Output the [X, Y] coordinate of the center of the cell containing the given text.  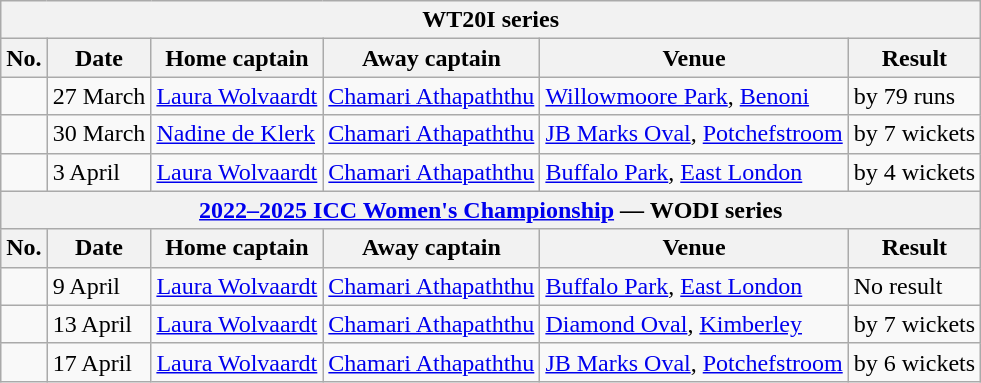
17 April [99, 362]
3 April [99, 172]
by 6 wickets [914, 362]
30 March [99, 134]
13 April [99, 324]
WT20I series [491, 20]
Nadine de Klerk [237, 134]
9 April [99, 286]
No result [914, 286]
Willowmoore Park, Benoni [694, 96]
by 4 wickets [914, 172]
by 79 runs [914, 96]
27 March [99, 96]
Diamond Oval, Kimberley [694, 324]
2022–2025 ICC Women's Championship — WODI series [491, 210]
